Return the (X, Y) coordinate for the center point of the cell that contains the specified text.  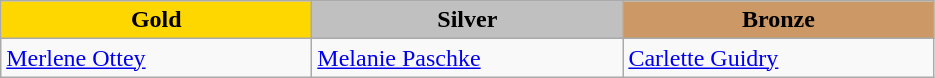
Gold (156, 20)
Melanie Paschke (468, 58)
Bronze (778, 20)
Silver (468, 20)
Merlene Ottey (156, 58)
Carlette Guidry (778, 58)
